Detect which cell encompasses the target text, then output its [X, Y] center coordinate. 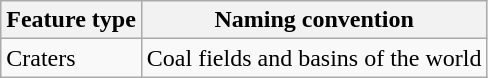
Naming convention [314, 20]
Coal fields and basins of the world [314, 58]
Craters [72, 58]
Feature type [72, 20]
